Find where the given text appears and provide that cell's center as [X, Y] coordinate. 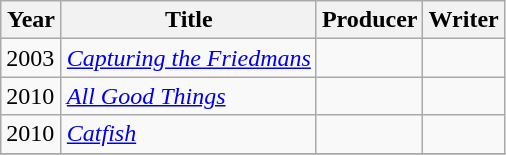
All Good Things [188, 96]
Title [188, 20]
2003 [32, 58]
Writer [464, 20]
Capturing the Friedmans [188, 58]
Producer [370, 20]
Catfish [188, 134]
Year [32, 20]
